Capture the cell that displays the provided text and extract its (X, Y) central coordinate. 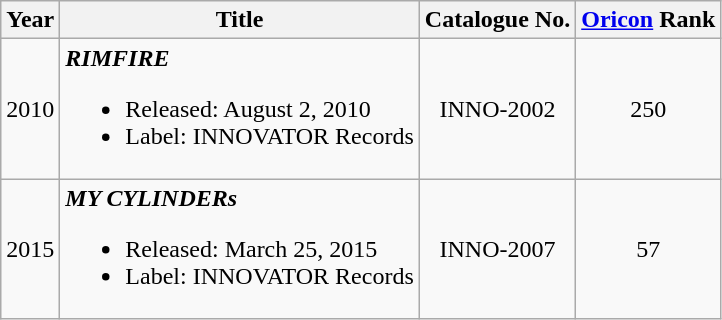
57 (648, 249)
MY CYLINDERsReleased: March 25, 2015Label: INNOVATOR Records (240, 249)
Catalogue No. (497, 20)
Year (30, 20)
2015 (30, 249)
Title (240, 20)
Oricon Rank (648, 20)
RIMFIREReleased: August 2, 2010Label: INNOVATOR Records (240, 109)
INNO-2007 (497, 249)
INNO-2002 (497, 109)
2010 (30, 109)
250 (648, 109)
